For the text-containing cell, return its midpoint in (x, y) coordinate format. 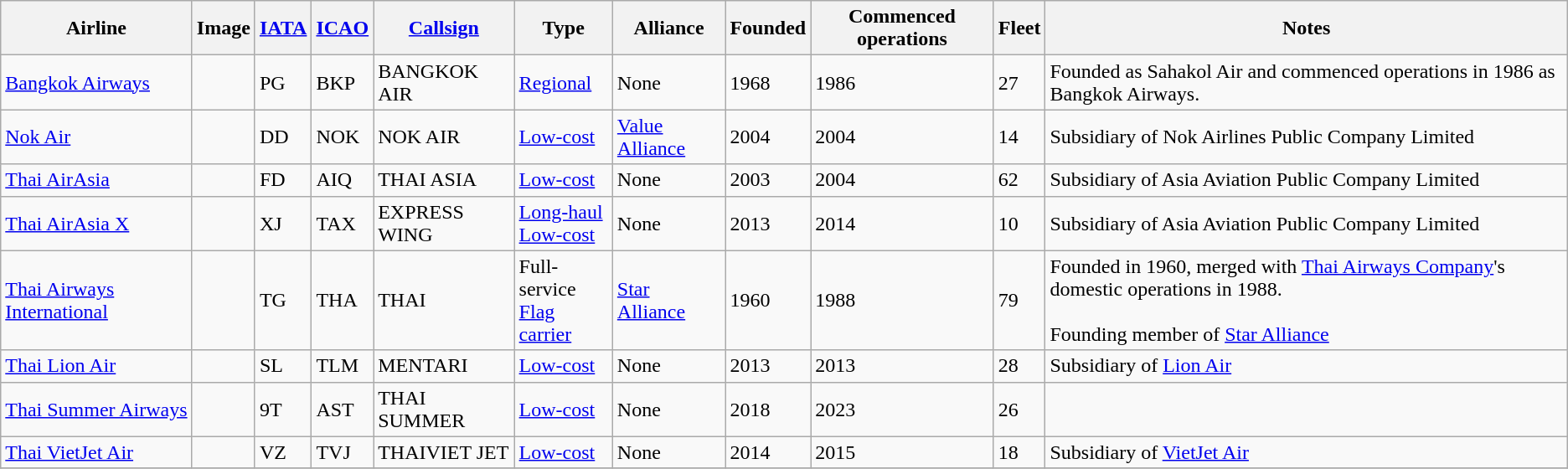
TG (283, 300)
Fleet (1019, 28)
ICAO (343, 28)
27 (1019, 82)
Subsidiary of Lion Air (1307, 366)
MENTARI (444, 366)
IATA (283, 28)
Airline (97, 28)
62 (1019, 180)
THAI SUMMER (444, 409)
SL (283, 366)
Alliance (668, 28)
2015 (903, 452)
Founded as Sahakol Air and commenced operations in 1986 as Bangkok Airways. (1307, 82)
PG (283, 82)
NOK AIR (444, 137)
14 (1019, 137)
Commenced operations (903, 28)
Thai AirAsia X (97, 223)
FD (283, 180)
BANGKOK AIR (444, 82)
THAI ASIA (444, 180)
2003 (768, 180)
9T (283, 409)
Notes (1307, 28)
AIQ (343, 180)
Subsidiary of Nok Airlines Public Company Limited (1307, 137)
2023 (903, 409)
AST (343, 409)
1960 (768, 300)
Founded in 1960, merged with Thai Airways Company's domestic operations in 1988.Founding member of Star Alliance (1307, 300)
Image (223, 28)
Full-serviceFlag carrier (563, 300)
NOK (343, 137)
10 (1019, 223)
Nok Air (97, 137)
EXPRESS WING (444, 223)
Thai Summer Airways (97, 409)
Long-haulLow-cost (563, 223)
Thai Lion Air (97, 366)
THAI (444, 300)
1986 (903, 82)
Regional (563, 82)
Founded (768, 28)
TLM (343, 366)
1968 (768, 82)
THA (343, 300)
26 (1019, 409)
Thai Airways International (97, 300)
Callsign (444, 28)
28 (1019, 366)
THAIVIET JET (444, 452)
TVJ (343, 452)
DD (283, 137)
BKP (343, 82)
1988 (903, 300)
Star Alliance (668, 300)
VZ (283, 452)
2018 (768, 409)
XJ (283, 223)
Subsidiary of VietJet Air (1307, 452)
18 (1019, 452)
Thai AirAsia (97, 180)
Thai VietJet Air (97, 452)
TAX (343, 223)
Bangkok Airways (97, 82)
Type (563, 28)
79 (1019, 300)
Value Alliance (668, 137)
